Capture the cell that displays the provided text and extract its [X, Y] central coordinate. 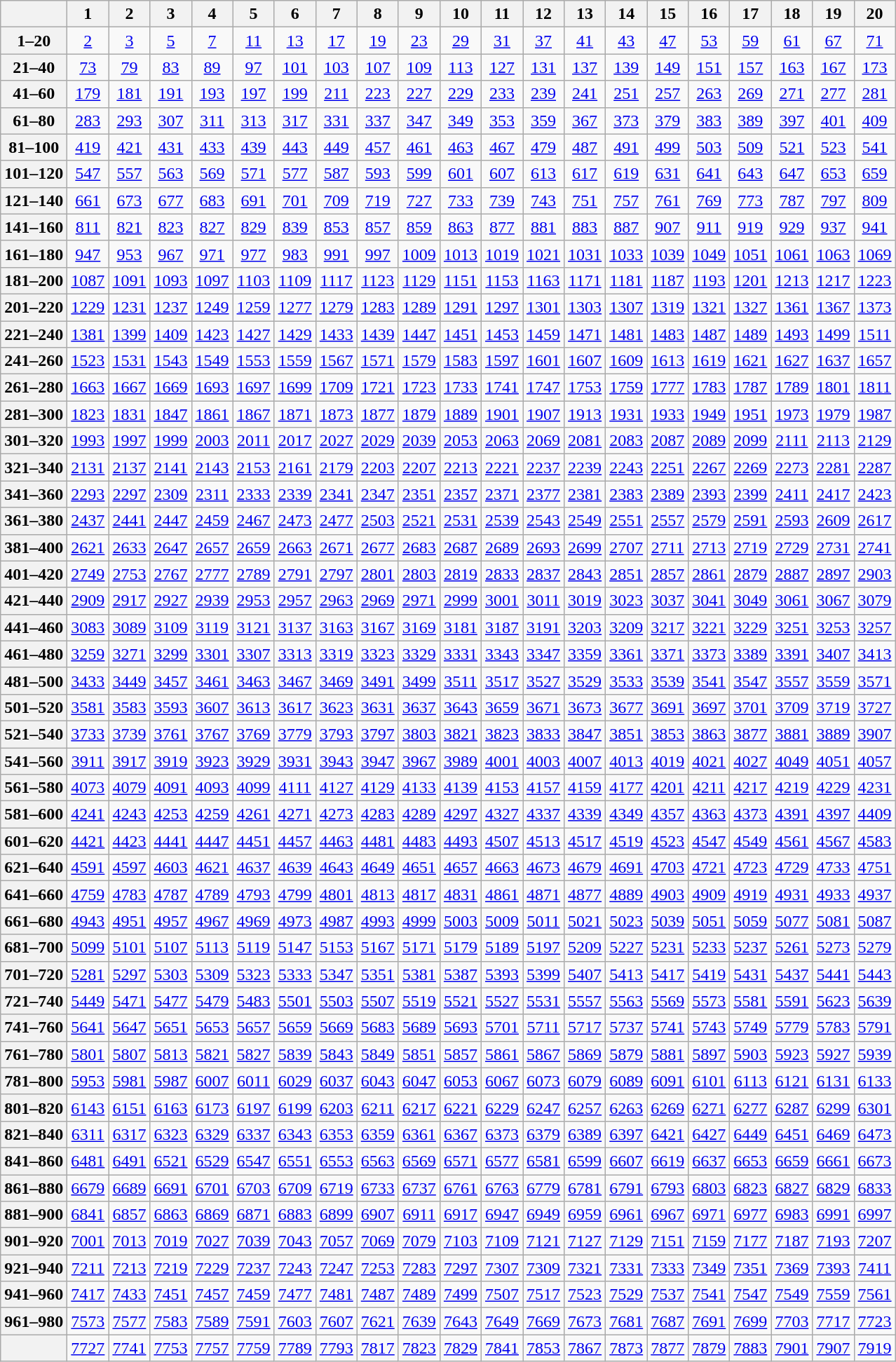
5059 [750, 921]
3203 [585, 627]
3947 [377, 761]
1847 [171, 414]
929 [792, 227]
2819 [460, 574]
1117 [337, 280]
6151 [129, 1108]
5023 [627, 921]
1–20 [34, 41]
1559 [294, 361]
2971 [419, 601]
1051 [750, 254]
2129 [875, 441]
1049 [710, 254]
4001 [502, 761]
1009 [419, 254]
233 [502, 94]
4057 [875, 761]
3371 [667, 654]
251 [627, 94]
3301 [212, 654]
2897 [833, 574]
1153 [502, 280]
7643 [460, 1321]
5237 [750, 948]
5581 [750, 1001]
1759 [627, 388]
2741 [875, 547]
6343 [294, 1134]
3049 [750, 601]
2357 [460, 494]
6133 [875, 1081]
1709 [337, 388]
1657 [875, 361]
501–520 [34, 707]
2683 [419, 547]
6961 [627, 1215]
5903 [750, 1054]
4273 [337, 815]
3331 [460, 654]
7487 [377, 1295]
2437 [88, 521]
73 [88, 67]
4931 [792, 894]
2957 [294, 601]
1811 [875, 388]
1259 [254, 307]
677 [171, 200]
3833 [544, 734]
2269 [750, 468]
3691 [667, 707]
5987 [171, 1081]
6833 [875, 1188]
6271 [710, 1108]
4691 [627, 868]
2011 [254, 441]
1867 [254, 414]
1093 [171, 280]
2309 [171, 494]
6079 [585, 1081]
4547 [710, 841]
1373 [875, 307]
653 [833, 174]
997 [377, 254]
1531 [129, 361]
2887 [792, 574]
3559 [833, 681]
61 [792, 41]
419 [88, 147]
5011 [544, 921]
9 [419, 14]
2591 [750, 521]
5827 [254, 1054]
7417 [88, 1295]
673 [129, 200]
1123 [377, 280]
4651 [419, 868]
6037 [337, 1081]
4903 [667, 894]
1993 [88, 441]
6361 [419, 1134]
1723 [419, 388]
3793 [337, 734]
3581 [88, 707]
6529 [212, 1161]
3251 [792, 627]
5861 [502, 1054]
5669 [337, 1028]
2963 [337, 601]
4397 [833, 815]
1249 [212, 307]
3023 [627, 601]
6949 [544, 1215]
2099 [750, 441]
6397 [627, 1134]
6607 [627, 1161]
4783 [129, 894]
6163 [171, 1108]
3463 [254, 681]
5693 [460, 1028]
6991 [833, 1215]
6857 [129, 1215]
8 [377, 14]
3863 [710, 734]
6551 [294, 1161]
1 [88, 14]
2621 [88, 547]
4673 [544, 868]
2903 [875, 574]
3583 [129, 707]
7459 [254, 1295]
3307 [254, 654]
139 [627, 67]
2203 [377, 468]
4421 [88, 841]
587 [337, 174]
6553 [337, 1161]
5783 [833, 1028]
7649 [502, 1321]
2447 [171, 521]
4159 [585, 788]
937 [833, 227]
5323 [254, 974]
541 [875, 147]
6379 [544, 1134]
1693 [212, 388]
4027 [750, 761]
2753 [129, 574]
6247 [544, 1108]
4787 [171, 894]
1973 [792, 414]
1181 [627, 280]
2131 [88, 468]
7877 [667, 1348]
2381 [585, 494]
193 [212, 94]
3677 [627, 707]
2267 [710, 468]
1553 [254, 361]
491 [627, 147]
6673 [875, 1161]
3853 [667, 734]
1999 [171, 441]
4603 [171, 868]
1019 [502, 254]
1013 [460, 254]
1033 [627, 254]
2909 [88, 601]
6449 [750, 1134]
5233 [710, 948]
5857 [460, 1054]
23 [419, 41]
7151 [667, 1241]
2399 [750, 494]
3769 [254, 734]
5147 [294, 948]
7577 [129, 1321]
1567 [337, 361]
7013 [129, 1241]
6007 [212, 1081]
1747 [544, 388]
311 [212, 121]
5309 [212, 974]
7901 [792, 1348]
4813 [377, 894]
5927 [833, 1054]
6823 [750, 1188]
6619 [667, 1161]
6781 [585, 1188]
4721 [710, 868]
6329 [212, 1134]
5419 [710, 974]
5531 [544, 1001]
5869 [585, 1054]
113 [460, 67]
2089 [710, 441]
4831 [460, 894]
1229 [88, 307]
5261 [792, 948]
6269 [667, 1108]
1439 [377, 334]
5417 [667, 974]
2671 [337, 547]
6791 [627, 1188]
2917 [129, 601]
971 [212, 254]
7211 [88, 1268]
5209 [585, 948]
1571 [377, 361]
5119 [254, 948]
5807 [129, 1054]
37 [544, 41]
7547 [750, 1295]
859 [419, 227]
3919 [171, 761]
7873 [627, 1348]
1613 [667, 361]
7549 [792, 1295]
4621 [212, 868]
7433 [129, 1295]
4567 [833, 841]
3461 [212, 681]
6091 [667, 1081]
5107 [171, 948]
361–380 [34, 521]
1907 [544, 414]
2659 [254, 547]
1109 [294, 280]
1451 [460, 334]
3491 [377, 681]
4229 [833, 788]
2609 [833, 521]
6089 [627, 1081]
1433 [337, 334]
197 [254, 94]
1663 [88, 388]
3389 [750, 654]
7481 [337, 1295]
617 [585, 174]
1163 [544, 280]
2851 [627, 574]
743 [544, 200]
6709 [294, 1188]
433 [212, 147]
7573 [88, 1321]
1327 [750, 307]
5113 [212, 948]
4679 [585, 868]
2389 [667, 494]
6997 [875, 1215]
827 [212, 227]
7243 [294, 1268]
6983 [792, 1215]
401–420 [34, 574]
6113 [750, 1081]
3727 [875, 707]
7537 [667, 1295]
20 [875, 14]
4133 [419, 788]
5557 [585, 1001]
5659 [294, 1028]
4943 [88, 921]
1283 [377, 307]
6287 [792, 1108]
1193 [710, 280]
3533 [627, 681]
6221 [460, 1108]
1321 [710, 307]
557 [129, 174]
4877 [585, 894]
769 [710, 200]
103 [337, 67]
7369 [792, 1268]
3187 [502, 627]
2441 [129, 521]
431 [171, 147]
101–120 [34, 174]
5399 [544, 974]
941–960 [34, 1295]
7187 [792, 1241]
593 [377, 174]
1777 [667, 388]
3433 [88, 681]
5839 [294, 1054]
4663 [502, 868]
647 [792, 174]
5651 [171, 1028]
5443 [875, 974]
4937 [875, 894]
613 [544, 174]
6053 [460, 1081]
1697 [254, 388]
6883 [294, 1215]
191 [171, 94]
1487 [710, 334]
2141 [171, 468]
4889 [627, 894]
719 [377, 200]
3061 [792, 601]
1171 [585, 280]
7669 [544, 1321]
5449 [88, 1001]
1061 [792, 254]
2411 [792, 494]
733 [460, 200]
4729 [792, 868]
151 [710, 67]
4639 [294, 868]
5737 [627, 1028]
2677 [377, 547]
6947 [502, 1215]
1619 [710, 361]
4871 [544, 894]
641 [710, 174]
4703 [667, 868]
2689 [502, 547]
2081 [585, 441]
3613 [254, 707]
7121 [544, 1241]
3761 [171, 734]
4211 [710, 788]
3499 [419, 681]
7307 [502, 1268]
269 [750, 94]
4409 [875, 815]
5081 [833, 921]
467 [502, 147]
1669 [171, 388]
521–540 [34, 734]
3767 [212, 734]
761 [667, 200]
6373 [502, 1134]
6689 [129, 1188]
7823 [419, 1348]
3257 [875, 627]
5813 [171, 1054]
3037 [667, 601]
6043 [377, 1081]
1427 [254, 334]
21–40 [34, 67]
3359 [585, 654]
953 [129, 254]
1873 [337, 414]
1103 [254, 280]
4099 [254, 788]
7699 [750, 1321]
7207 [875, 1241]
1481 [627, 334]
2311 [212, 494]
3169 [419, 627]
4759 [88, 894]
5381 [419, 974]
7621 [377, 1321]
6481 [88, 1161]
241–260 [34, 361]
1201 [750, 280]
109 [419, 67]
101 [294, 67]
307 [171, 121]
4969 [254, 921]
6473 [875, 1134]
3659 [502, 707]
3221 [710, 627]
2221 [502, 468]
5801 [88, 1054]
4493 [460, 841]
4093 [212, 788]
3079 [875, 601]
3571 [875, 681]
5879 [627, 1054]
3823 [502, 734]
4817 [419, 894]
5171 [419, 948]
4933 [833, 894]
3469 [337, 681]
4127 [337, 788]
4519 [627, 841]
6427 [710, 1134]
10 [460, 14]
7789 [294, 1348]
1031 [585, 254]
3911 [88, 761]
2729 [792, 547]
499 [667, 147]
643 [750, 174]
1933 [667, 414]
4259 [212, 815]
161–180 [34, 254]
881 [544, 227]
6353 [337, 1134]
2137 [129, 468]
3517 [502, 681]
6737 [419, 1188]
157 [750, 67]
5791 [875, 1028]
6301 [875, 1108]
2767 [171, 574]
4861 [502, 894]
5717 [585, 1028]
3217 [667, 627]
2153 [254, 468]
1637 [833, 361]
2857 [667, 574]
5843 [337, 1054]
7489 [419, 1295]
1861 [212, 414]
2161 [294, 468]
683 [212, 200]
5741 [667, 1028]
221–240 [34, 334]
7583 [171, 1321]
5821 [212, 1054]
5623 [833, 1001]
4289 [419, 815]
3253 [833, 627]
3803 [419, 734]
7297 [460, 1268]
4219 [792, 788]
6703 [254, 1188]
31 [502, 41]
4349 [627, 815]
7247 [337, 1268]
7561 [875, 1295]
1277 [294, 307]
2557 [667, 521]
29 [460, 41]
373 [627, 121]
2549 [585, 521]
3701 [750, 707]
5231 [667, 948]
4241 [88, 815]
5477 [171, 1001]
6337 [254, 1134]
227 [419, 94]
4373 [750, 815]
6793 [667, 1188]
479 [544, 147]
3271 [129, 654]
3923 [212, 761]
3391 [792, 654]
727 [419, 200]
5273 [833, 948]
983 [294, 254]
5393 [502, 974]
2063 [502, 441]
2213 [460, 468]
7841 [502, 1348]
263 [710, 94]
4007 [585, 761]
61–80 [34, 121]
6451 [792, 1134]
443 [294, 147]
6779 [544, 1188]
4583 [875, 841]
2789 [254, 574]
2371 [502, 494]
2143 [212, 468]
5501 [294, 1001]
5387 [460, 974]
2281 [833, 468]
2791 [294, 574]
1801 [833, 388]
5009 [502, 921]
5749 [750, 1028]
1699 [294, 388]
7817 [377, 1348]
2459 [212, 521]
4157 [544, 788]
5051 [710, 921]
2657 [212, 547]
1129 [419, 280]
4751 [875, 868]
4049 [792, 761]
6073 [544, 1081]
4481 [377, 841]
2477 [337, 521]
239 [544, 94]
2531 [460, 521]
5431 [750, 974]
857 [377, 227]
181 [129, 94]
839 [294, 227]
3881 [792, 734]
2617 [875, 521]
6581 [544, 1161]
3529 [585, 681]
6763 [502, 1188]
4 [212, 14]
389 [750, 121]
6691 [171, 1188]
6367 [460, 1134]
2347 [377, 494]
521 [792, 147]
7607 [337, 1321]
3163 [337, 627]
337 [377, 121]
991 [337, 254]
751 [585, 200]
1063 [833, 254]
463 [460, 147]
6863 [171, 1215]
5849 [377, 1054]
1583 [460, 361]
3719 [833, 707]
5779 [792, 1028]
6197 [254, 1108]
6653 [750, 1161]
921–940 [34, 1268]
7349 [710, 1268]
1831 [129, 414]
811 [88, 227]
1823 [88, 414]
3209 [627, 627]
3313 [294, 654]
977 [254, 254]
7019 [171, 1241]
7213 [129, 1268]
421 [129, 147]
3041 [710, 601]
1087 [88, 280]
4801 [337, 894]
2687 [460, 547]
43 [627, 41]
2377 [544, 494]
4993 [377, 921]
801–820 [34, 1108]
1787 [750, 388]
201–220 [34, 307]
3001 [502, 601]
1303 [585, 307]
7753 [171, 1348]
341–360 [34, 494]
121–140 [34, 200]
131 [544, 67]
5003 [460, 921]
571 [254, 174]
3449 [129, 681]
4649 [377, 868]
7027 [212, 1241]
2749 [88, 574]
3361 [627, 654]
6547 [254, 1161]
2053 [460, 441]
7069 [377, 1241]
3637 [419, 707]
1871 [294, 414]
6199 [294, 1108]
4483 [419, 841]
141–160 [34, 227]
5519 [419, 1001]
2879 [750, 574]
283 [88, 121]
7109 [502, 1241]
1621 [750, 361]
97 [254, 67]
3229 [750, 627]
7523 [585, 1295]
3631 [377, 707]
7079 [419, 1241]
4523 [667, 841]
7717 [833, 1321]
6871 [254, 1215]
7919 [875, 1348]
761–780 [34, 1054]
6101 [710, 1081]
5689 [419, 1028]
461–480 [34, 654]
3739 [129, 734]
7127 [585, 1241]
4999 [419, 921]
5867 [544, 1054]
4111 [294, 788]
5939 [875, 1054]
2731 [833, 547]
3089 [129, 627]
1949 [710, 414]
149 [667, 67]
701–720 [34, 974]
621–640 [34, 868]
7177 [750, 1241]
4463 [337, 841]
2293 [88, 494]
5101 [129, 948]
3593 [171, 707]
7393 [833, 1268]
4073 [88, 788]
18 [792, 14]
359 [544, 121]
1231 [129, 307]
6701 [212, 1188]
2207 [419, 468]
137 [585, 67]
5303 [171, 974]
2797 [337, 574]
3347 [544, 654]
5503 [337, 1001]
5413 [627, 974]
809 [875, 200]
3407 [833, 654]
6971 [710, 1215]
457 [377, 147]
3547 [750, 681]
6311 [88, 1134]
5923 [792, 1054]
401 [833, 121]
7883 [750, 1348]
47 [667, 41]
1543 [171, 361]
1753 [585, 388]
2287 [875, 468]
4013 [627, 761]
1459 [544, 334]
7351 [750, 1268]
353 [502, 121]
1951 [750, 414]
7333 [667, 1268]
2243 [627, 468]
89 [212, 67]
2069 [544, 441]
739 [502, 200]
2803 [419, 574]
7411 [875, 1268]
2083 [627, 441]
601–620 [34, 841]
349 [460, 121]
1297 [502, 307]
6907 [377, 1215]
4447 [212, 841]
6317 [129, 1134]
6421 [667, 1134]
3329 [419, 654]
241 [585, 94]
853 [337, 227]
6029 [294, 1081]
14 [627, 14]
481–500 [34, 681]
5591 [792, 1001]
6173 [212, 1108]
7451 [171, 1295]
4357 [667, 815]
1291 [460, 307]
503 [710, 147]
7159 [710, 1241]
4637 [254, 868]
6563 [377, 1161]
4003 [544, 761]
659 [875, 174]
3083 [88, 627]
5333 [294, 974]
641–660 [34, 894]
7673 [585, 1321]
2551 [627, 521]
2237 [544, 468]
6869 [212, 1215]
1511 [875, 334]
3967 [419, 761]
6899 [337, 1215]
6491 [129, 1161]
701 [294, 200]
7129 [627, 1241]
7331 [627, 1268]
861–880 [34, 1188]
741–760 [34, 1028]
661–680 [34, 921]
5521 [460, 1001]
3929 [254, 761]
3109 [171, 627]
1877 [377, 414]
1733 [460, 388]
3413 [875, 654]
6761 [460, 1188]
6967 [667, 1215]
7829 [460, 1348]
1979 [833, 414]
3067 [833, 601]
6841 [88, 1215]
4091 [171, 788]
1471 [585, 334]
1361 [792, 307]
7703 [792, 1321]
1069 [875, 254]
691 [254, 200]
3697 [710, 707]
5563 [627, 1001]
3541 [710, 681]
2027 [337, 441]
901–920 [34, 1241]
367 [585, 121]
6011 [254, 1081]
821–840 [34, 1134]
4339 [585, 815]
581–600 [34, 815]
2239 [585, 468]
439 [254, 147]
1913 [585, 414]
12 [544, 14]
6047 [419, 1081]
4051 [833, 761]
5743 [710, 1028]
3181 [460, 627]
1783 [710, 388]
7039 [254, 1241]
4297 [460, 815]
2693 [544, 547]
3877 [750, 734]
2777 [212, 574]
7793 [337, 1348]
881–900 [34, 1215]
381–400 [34, 547]
6829 [833, 1188]
4363 [710, 815]
6323 [171, 1134]
5507 [377, 1001]
7229 [212, 1268]
2801 [377, 574]
3943 [337, 761]
5087 [875, 921]
1453 [502, 334]
1409 [171, 334]
2423 [875, 494]
7687 [667, 1321]
1489 [750, 334]
709 [337, 200]
5881 [667, 1054]
179 [88, 94]
293 [129, 121]
4517 [585, 841]
211 [337, 94]
4549 [750, 841]
4657 [460, 868]
3527 [544, 681]
3019 [585, 601]
6469 [833, 1134]
7321 [585, 1268]
2719 [750, 547]
4139 [460, 788]
1889 [460, 414]
7639 [419, 1321]
823 [171, 227]
277 [833, 94]
2663 [294, 547]
4231 [875, 788]
2647 [171, 547]
863 [460, 227]
5189 [502, 948]
199 [294, 94]
5099 [88, 948]
547 [88, 174]
7193 [833, 1241]
6277 [750, 1108]
5167 [377, 948]
229 [460, 94]
6263 [627, 1108]
1039 [667, 254]
4177 [627, 788]
3907 [875, 734]
541–560 [34, 761]
53 [710, 41]
3119 [212, 627]
6917 [460, 1215]
6679 [88, 1188]
6521 [171, 1161]
7867 [585, 1348]
3643 [460, 707]
2003 [212, 441]
16 [710, 14]
3299 [171, 654]
821 [129, 227]
619 [627, 174]
3191 [544, 627]
6359 [377, 1134]
5437 [792, 974]
4597 [129, 868]
7057 [337, 1241]
1987 [875, 414]
5441 [833, 974]
7603 [294, 1321]
5347 [337, 974]
5527 [502, 1001]
5981 [129, 1081]
6569 [419, 1161]
4951 [129, 921]
1627 [792, 361]
3779 [294, 734]
4253 [171, 815]
3673 [585, 707]
5569 [667, 1001]
6599 [585, 1161]
71 [875, 41]
4799 [294, 894]
2351 [419, 494]
15 [667, 14]
721–740 [34, 1001]
5683 [377, 1028]
7499 [460, 1295]
1301 [544, 307]
3847 [585, 734]
79 [129, 67]
523 [833, 147]
661 [88, 200]
4919 [750, 894]
6659 [792, 1161]
2543 [544, 521]
2843 [585, 574]
6733 [377, 1188]
7103 [460, 1241]
3167 [377, 627]
261–280 [34, 388]
3137 [294, 627]
4337 [544, 815]
3323 [377, 654]
2297 [129, 494]
6299 [833, 1108]
409 [875, 121]
3343 [502, 654]
1901 [502, 414]
2039 [419, 441]
3931 [294, 761]
1721 [377, 388]
1319 [667, 307]
449 [337, 147]
3671 [544, 707]
347 [419, 121]
4793 [254, 894]
4591 [88, 868]
301–320 [34, 441]
4987 [337, 921]
919 [750, 227]
1237 [171, 307]
3511 [460, 681]
107 [377, 67]
2473 [294, 521]
4271 [294, 815]
173 [875, 67]
3709 [792, 707]
3319 [337, 654]
509 [750, 147]
4789 [212, 894]
6131 [833, 1081]
563 [171, 174]
569 [212, 174]
5897 [710, 1054]
3851 [627, 734]
773 [750, 200]
4643 [337, 868]
1523 [88, 361]
947 [88, 254]
59 [750, 41]
4079 [129, 788]
5279 [875, 948]
1423 [212, 334]
907 [667, 227]
4283 [377, 815]
5573 [710, 1001]
1151 [460, 280]
7237 [254, 1268]
1483 [667, 334]
4327 [502, 815]
1667 [129, 388]
577 [294, 174]
7457 [212, 1295]
1187 [667, 280]
7559 [833, 1295]
281 [875, 94]
7591 [254, 1321]
6229 [502, 1108]
2417 [833, 494]
3011 [544, 601]
6 [294, 14]
6911 [419, 1215]
3623 [337, 707]
2113 [833, 441]
5639 [875, 1001]
5297 [129, 974]
421–440 [34, 601]
1399 [129, 334]
599 [419, 174]
7309 [544, 1268]
3733 [88, 734]
3607 [212, 707]
3617 [294, 707]
911 [710, 227]
167 [833, 67]
7907 [833, 1348]
883 [585, 227]
4423 [129, 841]
7681 [627, 1321]
6571 [460, 1161]
7253 [377, 1268]
2111 [792, 441]
961–980 [34, 1321]
7517 [544, 1295]
7529 [627, 1295]
1097 [212, 280]
1213 [792, 280]
1931 [627, 414]
1997 [129, 441]
3917 [129, 761]
1579 [419, 361]
3467 [294, 681]
5227 [627, 948]
2713 [710, 547]
967 [171, 254]
7759 [254, 1348]
887 [627, 227]
1493 [792, 334]
487 [585, 147]
2711 [667, 547]
787 [792, 200]
5657 [254, 1028]
4021 [710, 761]
2521 [419, 521]
2179 [337, 468]
4507 [502, 841]
4441 [171, 841]
1609 [627, 361]
5483 [254, 1001]
3121 [254, 627]
2861 [710, 574]
2593 [792, 521]
2833 [502, 574]
2383 [627, 494]
1367 [833, 307]
1499 [833, 334]
7043 [294, 1241]
5351 [377, 974]
7741 [129, 1348]
6203 [337, 1108]
281–300 [34, 414]
607 [502, 174]
2953 [254, 601]
6959 [585, 1215]
1307 [627, 307]
4561 [792, 841]
2251 [667, 468]
3989 [460, 761]
2579 [710, 521]
81–100 [34, 147]
1597 [502, 361]
5021 [585, 921]
163 [792, 67]
941 [875, 227]
7001 [88, 1241]
829 [254, 227]
2273 [792, 468]
6803 [710, 1188]
1601 [544, 361]
1217 [833, 280]
3797 [377, 734]
1289 [419, 307]
1091 [129, 280]
7477 [294, 1295]
4733 [833, 868]
2017 [294, 441]
4973 [294, 921]
5647 [129, 1028]
2539 [502, 521]
6637 [710, 1161]
83 [171, 67]
5653 [212, 1028]
5153 [337, 948]
1429 [294, 334]
41 [585, 41]
4201 [667, 788]
6577 [502, 1161]
797 [833, 200]
7757 [212, 1348]
3821 [460, 734]
4217 [750, 788]
2339 [294, 494]
4243 [129, 815]
2999 [460, 601]
4019 [667, 761]
2939 [212, 601]
441–460 [34, 627]
383 [710, 121]
1279 [337, 307]
4153 [502, 788]
4723 [750, 868]
2699 [585, 547]
4391 [792, 815]
4451 [254, 841]
2341 [337, 494]
397 [792, 121]
2633 [129, 547]
5851 [419, 1054]
7589 [212, 1321]
181–200 [34, 280]
4129 [377, 788]
4457 [294, 841]
2969 [377, 601]
1879 [419, 414]
7219 [171, 1268]
5039 [667, 921]
6661 [833, 1161]
2393 [710, 494]
7507 [502, 1295]
6827 [792, 1188]
5077 [792, 921]
841–860 [34, 1161]
2467 [254, 521]
127 [502, 67]
757 [627, 200]
1549 [212, 361]
461 [419, 147]
7723 [875, 1321]
4513 [544, 841]
1789 [792, 388]
2707 [627, 547]
5701 [502, 1028]
271 [792, 94]
2927 [171, 601]
631 [667, 174]
601 [460, 174]
6143 [88, 1108]
7879 [710, 1348]
5471 [129, 1001]
41–60 [34, 94]
331 [337, 121]
3457 [171, 681]
4261 [254, 815]
5711 [544, 1028]
2333 [254, 494]
1381 [88, 334]
3373 [710, 654]
1607 [585, 361]
321–340 [34, 468]
2837 [544, 574]
7727 [88, 1348]
6257 [585, 1108]
6719 [337, 1188]
6121 [792, 1081]
6211 [377, 1108]
3259 [88, 654]
1741 [502, 388]
5953 [88, 1081]
317 [294, 121]
6977 [750, 1215]
2503 [377, 521]
67 [833, 41]
3539 [667, 681]
4957 [171, 921]
5407 [585, 974]
3557 [792, 681]
781–800 [34, 1081]
5281 [88, 974]
7691 [710, 1321]
313 [254, 121]
7283 [419, 1268]
4909 [710, 894]
379 [667, 121]
3889 [833, 734]
1447 [419, 334]
5479 [212, 1001]
2029 [377, 441]
7853 [544, 1348]
6217 [419, 1108]
877 [502, 227]
681–700 [34, 948]
2087 [667, 441]
5641 [88, 1028]
7541 [710, 1295]
561–580 [34, 788]
5179 [460, 948]
223 [377, 94]
6389 [585, 1134]
6067 [502, 1081]
4967 [212, 921]
1021 [544, 254]
1223 [875, 280]
257 [667, 94]
5197 [544, 948]
